Find where the given text appears and provide that cell's center as (X, Y) coordinate. 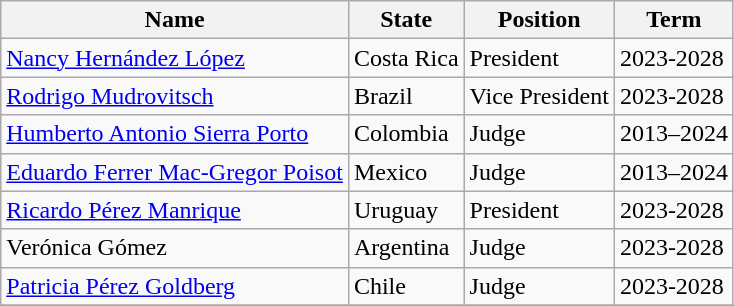
Costa Rica (406, 58)
Vice President (539, 96)
Colombia (406, 134)
Ricardo Pérez Manrique (175, 210)
Humberto Antonio Sierra Porto (175, 134)
Mexico (406, 172)
Nancy Hernández López (175, 58)
State (406, 20)
Patricia Pérez Goldberg (175, 286)
Position (539, 20)
Chile (406, 286)
Uruguay (406, 210)
Term (674, 20)
Verónica Gómez (175, 248)
Eduardo Ferrer Mac-Gregor Poisot (175, 172)
Brazil (406, 96)
Argentina (406, 248)
Rodrigo Mudrovitsch (175, 96)
Name (175, 20)
